Capture the cell that displays the provided text and extract its [x, y] central coordinate. 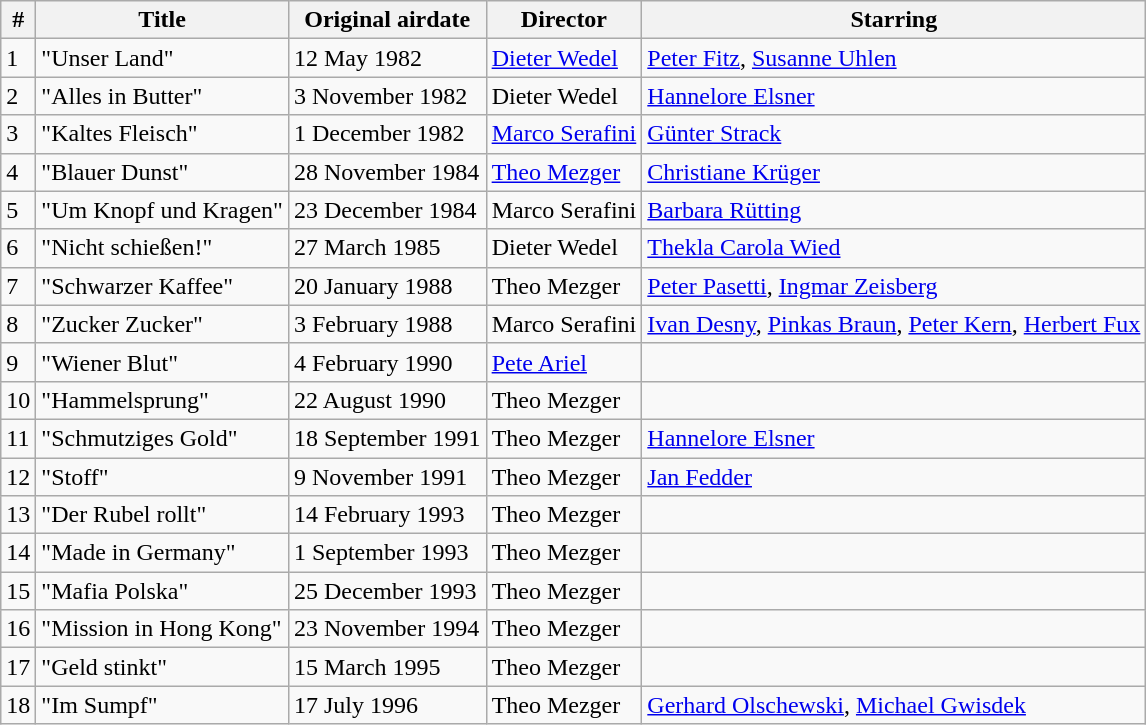
"Mission in Hong Kong" [162, 629]
11 [18, 438]
22 August 1990 [387, 400]
10 [18, 400]
25 December 1993 [387, 591]
Christiane Krüger [894, 172]
7 [18, 286]
18 September 1991 [387, 438]
28 November 1984 [387, 172]
"Geld stinkt" [162, 667]
1 [18, 58]
4 [18, 172]
Jan Fedder [894, 477]
27 March 1985 [387, 248]
"Schmutziges Gold" [162, 438]
"Wiener Blut" [162, 362]
17 [18, 667]
"Zucker Zucker" [162, 324]
Starring [894, 20]
15 [18, 591]
3 November 1982 [387, 96]
8 [18, 324]
14 [18, 553]
1 December 1982 [387, 134]
Peter Fitz, Susanne Uhlen [894, 58]
"Mafia Polska" [162, 591]
6 [18, 248]
9 [18, 362]
Original airdate [387, 20]
Barbara Rütting [894, 210]
"Um Knopf und Kragen" [162, 210]
Pete Ariel [564, 362]
16 [18, 629]
Günter Strack [894, 134]
"Schwarzer Kaffee" [162, 286]
Ivan Desny, Pinkas Braun, Peter Kern, Herbert Fux [894, 324]
18 [18, 705]
"Nicht schießen!" [162, 248]
"Made in Germany" [162, 553]
Peter Pasetti, Ingmar Zeisberg [894, 286]
"Unser Land" [162, 58]
12 May 1982 [387, 58]
# [18, 20]
2 [18, 96]
"Im Sumpf" [162, 705]
5 [18, 210]
12 [18, 477]
13 [18, 515]
"Stoff" [162, 477]
17 July 1996 [387, 705]
Thekla Carola Wied [894, 248]
Title [162, 20]
3 [18, 134]
"Blauer Dunst" [162, 172]
23 December 1984 [387, 210]
Director [564, 20]
15 March 1995 [387, 667]
20 January 1988 [387, 286]
3 February 1988 [387, 324]
"Der Rubel rollt" [162, 515]
4 February 1990 [387, 362]
9 November 1991 [387, 477]
23 November 1994 [387, 629]
14 February 1993 [387, 515]
"Kaltes Fleisch" [162, 134]
"Alles in Butter" [162, 96]
Gerhard Olschewski, Michael Gwisdek [894, 705]
"Hammelsprung" [162, 400]
1 September 1993 [387, 553]
